Pinpoint the cell where the given text exists, returning its (X, Y) midpoint coordinate. 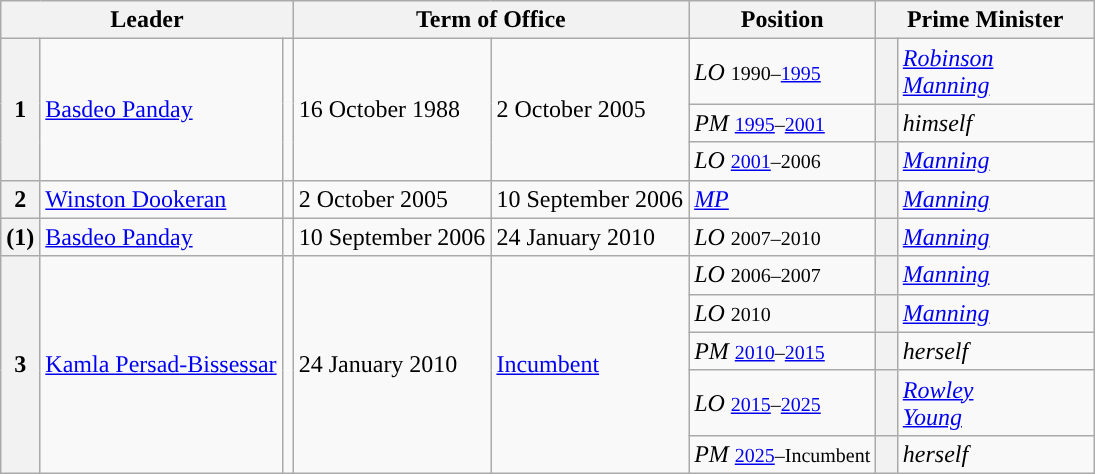
MP (782, 199)
LO 2001–2006 (782, 161)
Position (782, 20)
LO 1990–1995 (782, 72)
LO 2007–2010 (782, 237)
Term of Office (490, 20)
RowleyYoung (996, 402)
Leader (147, 20)
himself (996, 123)
2 (20, 199)
LO 2015–2025 (782, 402)
PM 1995–2001 (782, 123)
3 (20, 364)
1 (20, 110)
PM 2010–2015 (782, 351)
LO 2006–2007 (782, 275)
(1) (20, 237)
Winston Dookeran (161, 199)
PM 2025–Incumbent (782, 454)
16 October 1988 (392, 110)
Kamla Persad-Bissessar (161, 364)
Incumbent (590, 364)
LO 2010 (782, 313)
Prime Minister (986, 20)
RobinsonManning (996, 72)
